Locate the cell with the specified text and output its (X, Y) center coordinate. 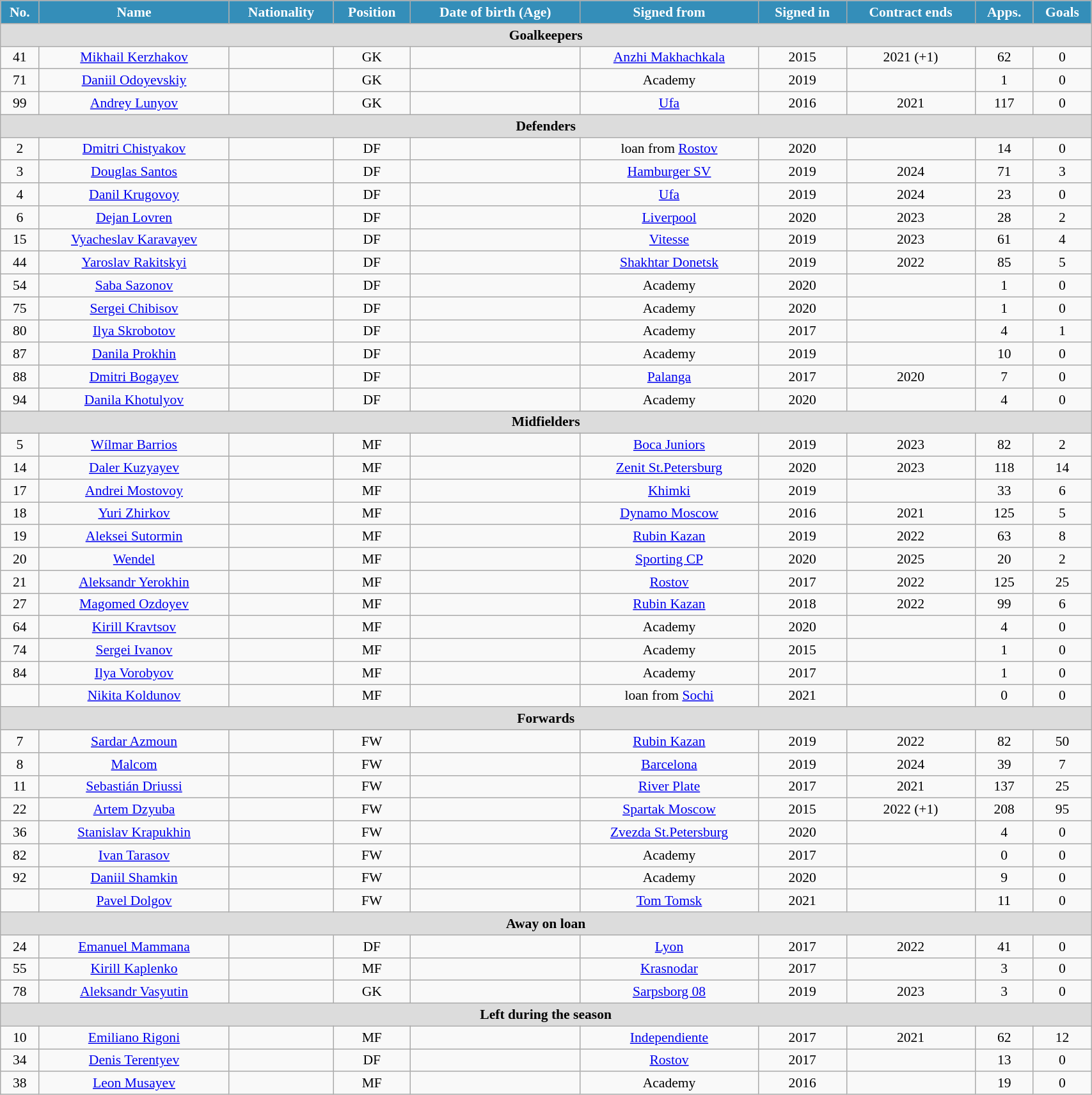
Yuri Zhirkov (134, 514)
Sergei Chibisov (134, 308)
Position (372, 12)
Goalkeepers (546, 35)
Khimki (669, 491)
Sarpsborg 08 (669, 992)
Emanuel Mammana (134, 947)
Apps. (1004, 12)
Ilya Skrobotov (134, 331)
27 (20, 604)
Signed from (669, 12)
Kirill Kravtsov (134, 627)
12 (1062, 1037)
28 (1004, 217)
38 (20, 1083)
117 (1004, 104)
Aleksandr Vasyutin (134, 992)
Mikhail Kerzhakov (134, 58)
24 (20, 947)
87 (20, 354)
Defenders (546, 126)
loan from Rostov (669, 149)
Forwards (546, 719)
Midfielders (546, 422)
Palanga (669, 377)
50 (1062, 741)
Stanislav Krapukhin (134, 833)
64 (20, 627)
95 (1062, 810)
No. (20, 12)
Tom Tomsk (669, 901)
74 (20, 650)
loan from Sochi (669, 696)
Dmitri Chistyakov (134, 149)
Goals (1062, 12)
Boca Juniors (669, 445)
River Plate (669, 787)
Contract ends (911, 12)
85 (1004, 263)
Date of birth (Age) (495, 12)
Sebastián Driussi (134, 787)
Name (134, 12)
Aleksandr Yerokhin (134, 582)
44 (20, 263)
Spartak Moscow (669, 810)
21 (20, 582)
Away on loan (546, 924)
Left during the season (546, 1015)
137 (1004, 787)
Sporting CP (669, 559)
Independiente (669, 1037)
Shakhtar Donetsk (669, 263)
Sergei Ivanov (134, 650)
Andrey Lunyov (134, 104)
Ivan Tarasov (134, 855)
Andrei Mostovoy (134, 491)
208 (1004, 810)
Danila Prokhin (134, 354)
Lyon (669, 947)
Daniil Shamkin (134, 878)
Daler Kuzyayev (134, 468)
Leon Musayev (134, 1083)
Magomed Ozdoyev (134, 604)
Saba Sazonov (134, 286)
Yaroslav Rakitskyi (134, 263)
Nationality (281, 12)
18 (20, 514)
80 (20, 331)
17 (20, 491)
75 (20, 308)
61 (1004, 240)
Zenit St.Petersburg (669, 468)
36 (20, 833)
Wílmar Barrios (134, 445)
Vyacheslav Karavayev (134, 240)
Kirill Kaplenko (134, 969)
Barcelona (669, 764)
Malcom (134, 764)
2022 (+1) (911, 810)
63 (1004, 537)
Dynamo Moscow (669, 514)
Anzhi Makhachkala (669, 58)
84 (20, 673)
39 (1004, 764)
Vitesse (669, 240)
Krasnodar (669, 969)
Dejan Lovren (134, 217)
Wendel (134, 559)
Dmitri Bogayev (134, 377)
Signed in (802, 12)
Zvezda St.Petersburg (669, 833)
Emiliano Rigoni (134, 1037)
34 (20, 1060)
55 (20, 969)
Pavel Dolgov (134, 901)
Douglas Santos (134, 172)
Hamburger SV (669, 172)
33 (1004, 491)
2018 (802, 604)
78 (20, 992)
23 (1004, 194)
2025 (911, 559)
92 (20, 878)
Daniil Odoyevskiy (134, 81)
22 (20, 810)
Nikita Koldunov (134, 696)
Danil Krugovoy (134, 194)
15 (20, 240)
Aleksei Sutormin (134, 537)
13 (1004, 1060)
Denis Terentyev (134, 1060)
118 (1004, 468)
9 (1004, 878)
54 (20, 286)
Danila Khotulyov (134, 400)
2021 (+1) (911, 58)
94 (20, 400)
88 (20, 377)
Sardar Azmoun (134, 741)
Ilya Vorobyov (134, 673)
Artem Dzyuba (134, 810)
Liverpool (669, 217)
